Detect which cell encompasses the target text, then output its [X, Y] center coordinate. 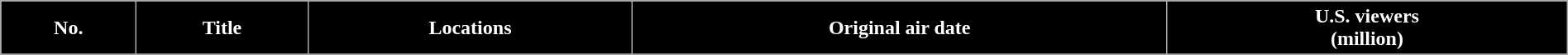
U.S. viewers(million) [1368, 28]
Locations [470, 28]
Original air date [900, 28]
Title [222, 28]
No. [69, 28]
